Detect which cell encompasses the target text, then output its [x, y] center coordinate. 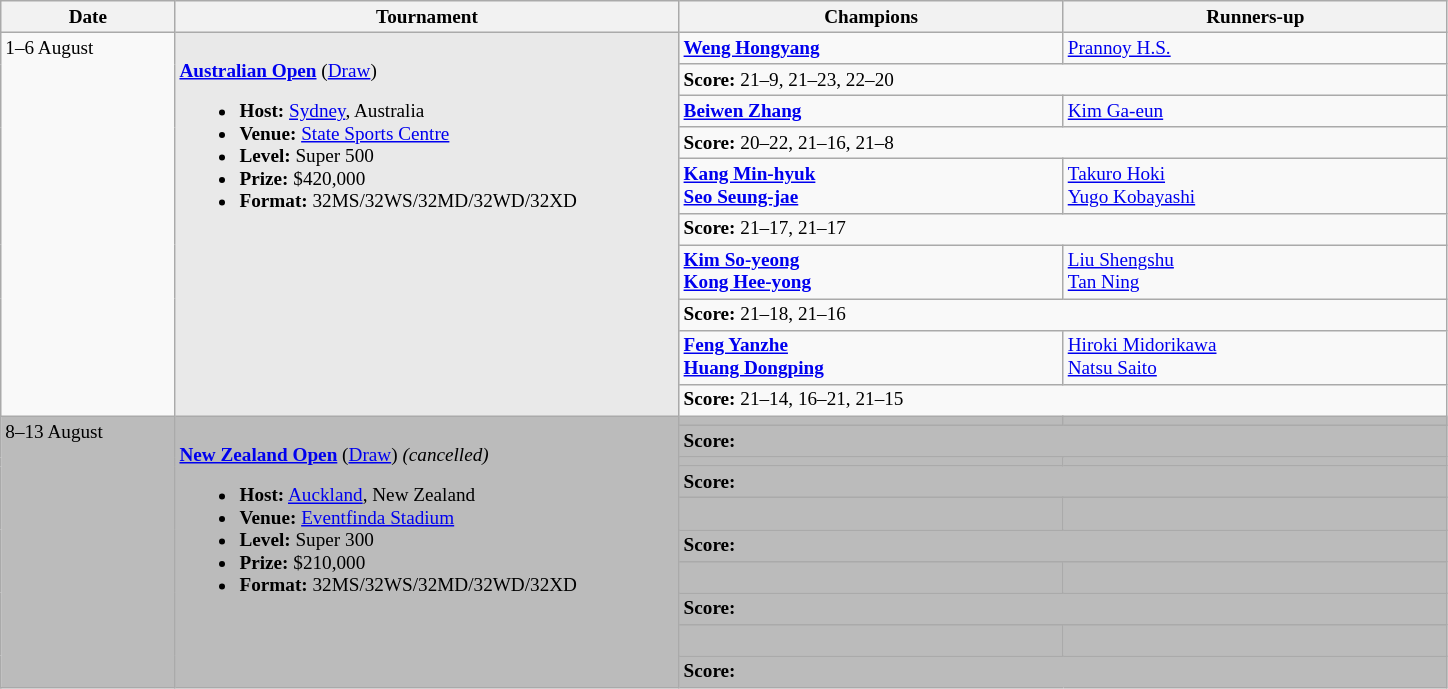
Score: 21–17, 21–17 [1063, 229]
1–6 August [88, 224]
Feng Yanzhe Huang Dongping [871, 357]
Score: 21–14, 16–21, 21–15 [1063, 400]
Australian Open (Draw)Host: Sydney, AustraliaVenue: State Sports CentreLevel: Super 500Prize: $420,000Format: 32MS/32WS/32MD/32WD/32XD [427, 224]
Kim So-yeong Kong Hee-yong [871, 272]
Liu Shengshu Tan Ning [1255, 272]
Takuro Hoki Yugo Kobayashi [1255, 186]
Kang Min-hyuk Seo Seung-jae [871, 186]
Beiwen Zhang [871, 111]
Prannoy H.S. [1255, 48]
Hiroki Midorikawa Natsu Saito [1255, 357]
Score: 21–18, 21–16 [1063, 315]
8–13 August [88, 552]
Weng Hongyang [871, 48]
Runners-up [1255, 17]
Date [88, 17]
Tournament [427, 17]
Score: 21–9, 21–23, 22–20 [1063, 80]
Kim Ga-eun [1255, 111]
Champions [871, 17]
Score: 20–22, 21–16, 21–8 [1063, 143]
